Find where the given text appears and provide that cell's center as (X, Y) coordinate. 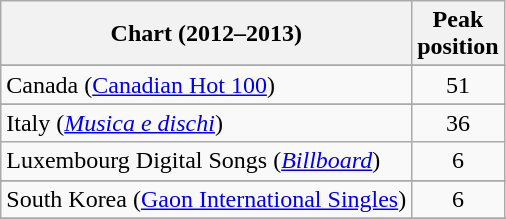
Canada (Canadian Hot 100) (206, 85)
South Korea (Gaon International Singles) (206, 199)
Italy (Musica e dischi) (206, 123)
Peakposition (458, 34)
36 (458, 123)
Luxembourg Digital Songs (Billboard) (206, 161)
Chart (2012–2013) (206, 34)
51 (458, 85)
